Output the [x, y] coordinate of the center of the cell containing the given text.  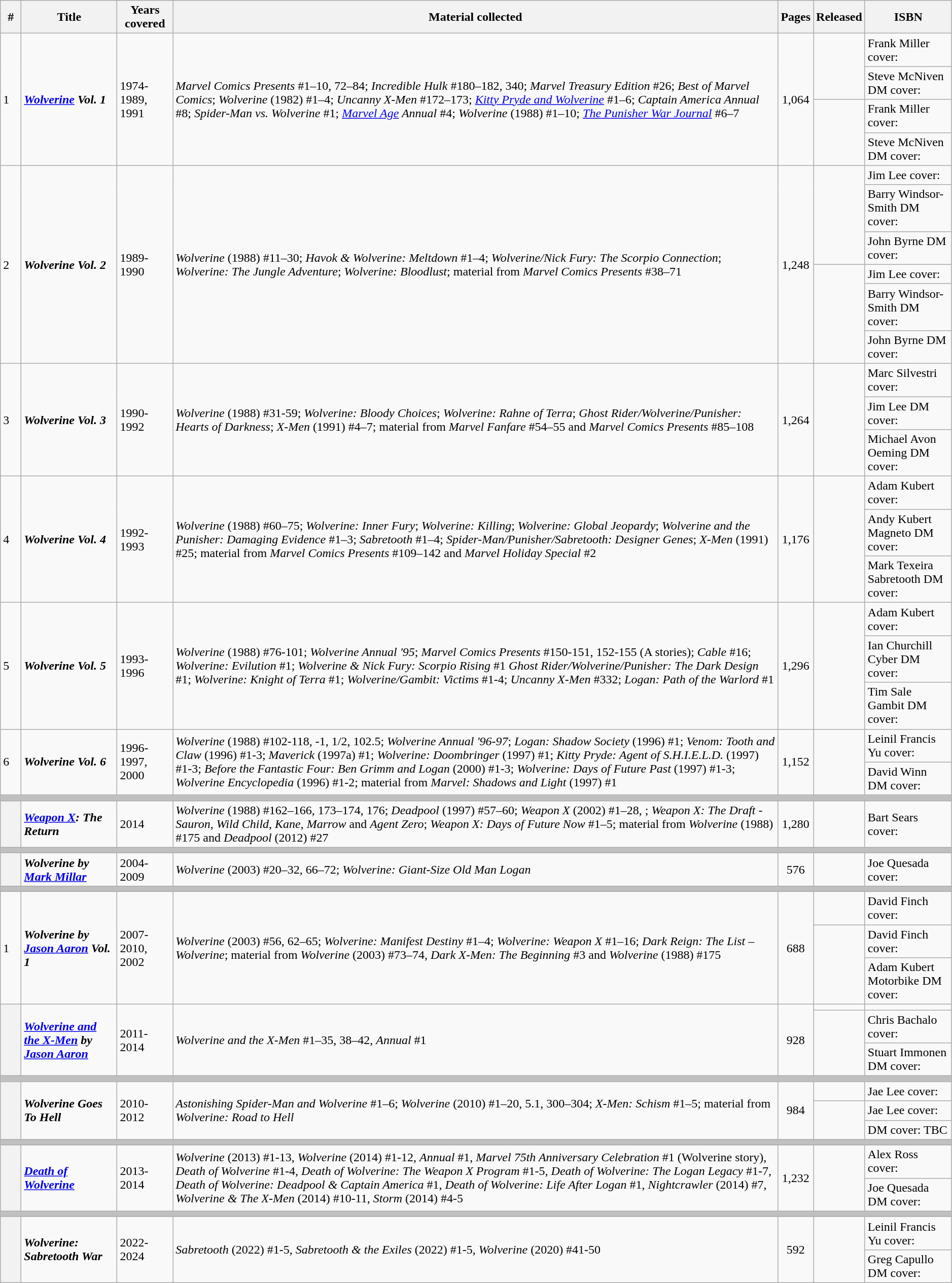
Years covered [145, 17]
Adam Kubert Motorbike DM cover: [908, 981]
Alex Ross cover: [908, 1162]
# [11, 17]
2022-2024 [145, 1250]
1,152 [796, 762]
1,264 [796, 420]
1,248 [796, 264]
2010-2012 [145, 1111]
1,064 [796, 99]
Wolverine and the X-Men by Jason Aaron [69, 1040]
Mark Texeira Sabretooth DM cover: [908, 579]
Andy Kubert Magneto DM cover: [908, 533]
David Winn DM cover: [908, 778]
Joe Quesada DM cover: [908, 1194]
Wolverine Vol. 2 [69, 264]
1989-1990 [145, 264]
Wolverine Vol. 5 [69, 666]
Wolverine and the X-Men #1–35, 38–42, Annual #1 [476, 1040]
1993-1996 [145, 666]
5 [11, 666]
Wolverine Vol. 4 [69, 540]
Chris Bachalo cover: [908, 1027]
2014 [145, 824]
Jim Lee DM cover: [908, 413]
Wolverine by Jason Aaron Vol. 1 [69, 948]
4 [11, 540]
688 [796, 948]
1990-1992 [145, 420]
3 [11, 420]
2 [11, 264]
2004-2009 [145, 870]
2013-2014 [145, 1178]
Wolverine Vol. 3 [69, 420]
576 [796, 870]
1974-1989, 1991 [145, 99]
1,296 [796, 666]
Death of Wolverine [69, 1178]
Ian Churchill Cyber DM cover: [908, 659]
Title [69, 17]
6 [11, 762]
1992-1993 [145, 540]
Released [839, 17]
Wolverine Goes To Hell [69, 1111]
Michael Avon Oeming DM cover: [908, 453]
ISBN [908, 17]
1996-1997, 2000 [145, 762]
1,176 [796, 540]
Wolverine: Sabretooth War [69, 1250]
Joe Quesada cover: [908, 870]
Tim Sale Gambit DM cover: [908, 706]
Weapon X: The Return [69, 824]
984 [796, 1111]
Wolverine by Mark Millar [69, 870]
DM cover: TBC [908, 1130]
Material collected [476, 17]
Wolverine Vol. 1 [69, 99]
2011-2014 [145, 1040]
Marc Silvestri cover: [908, 379]
Bart Sears cover: [908, 824]
1,280 [796, 824]
2007-2010, 2002 [145, 948]
Pages [796, 17]
Astonishing Spider-Man and Wolverine #1–6; Wolverine (2010) #1–20, 5.1, 300–304; X-Men: Schism #1–5; material from Wolverine: Road to Hell [476, 1111]
Wolverine (2003) #20–32, 66–72; Wolverine: Giant-Size Old Man Logan [476, 870]
928 [796, 1040]
Sabretooth (2022) #1-5, Sabretooth & the Exiles (2022) #1-5, Wolverine (2020) #41-50 [476, 1250]
1,232 [796, 1178]
592 [796, 1250]
Greg Capullo DM cover: [908, 1266]
Stuart Immonen DM cover: [908, 1059]
Wolverine Vol. 6 [69, 762]
